Scan for the cell matching the given text and deliver its (x, y) coordinate at center. 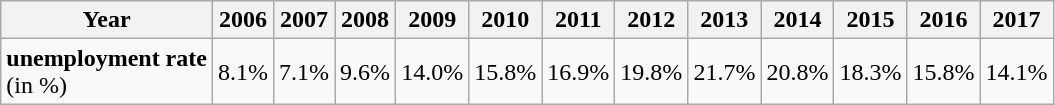
16.9% (578, 72)
18.3% (870, 72)
2011 (578, 20)
8.1% (242, 72)
2006 (242, 20)
2008 (366, 20)
21.7% (724, 72)
9.6% (366, 72)
2009 (432, 20)
Year (107, 20)
14.0% (432, 72)
2014 (798, 20)
2007 (304, 20)
7.1% (304, 72)
unemployment rate(in %) (107, 72)
2013 (724, 20)
2012 (652, 20)
19.8% (652, 72)
2017 (1016, 20)
2016 (944, 20)
2015 (870, 20)
20.8% (798, 72)
14.1% (1016, 72)
2010 (506, 20)
